Scan for the cell matching the given text and deliver its (X, Y) coordinate at center. 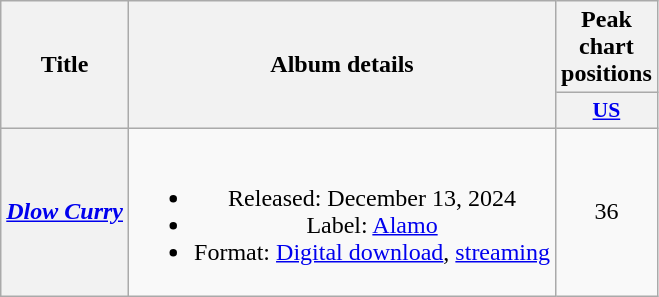
US (607, 111)
Released: December 13, 2024Label: AlamoFormat: Digital download, streaming (342, 212)
Peak chart positions (607, 47)
36 (607, 212)
Title (65, 65)
Dlow Curry (65, 212)
Album details (342, 65)
